Output the (X, Y) coordinate of the center of the cell containing the given text.  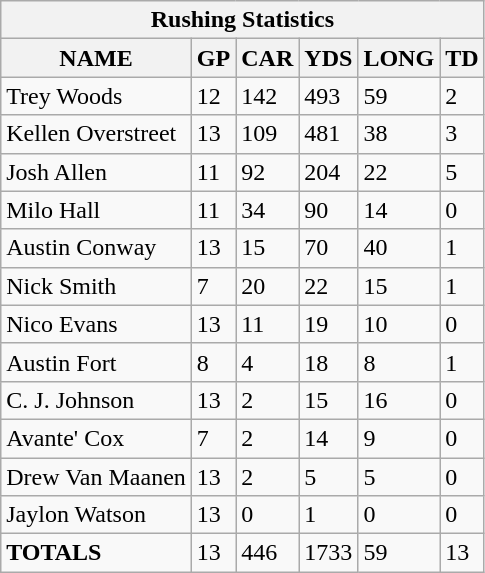
Rushing Statistics (242, 20)
481 (328, 134)
446 (268, 553)
YDS (328, 58)
C. J. Johnson (96, 400)
Trey Woods (96, 96)
GP (213, 58)
90 (328, 210)
204 (328, 172)
493 (328, 96)
LONG (399, 58)
Nick Smith (96, 286)
16 (399, 400)
70 (328, 248)
Austin Fort (96, 362)
20 (268, 286)
109 (268, 134)
12 (213, 96)
NAME (96, 58)
Josh Allen (96, 172)
Jaylon Watson (96, 515)
3 (462, 134)
Kellen Overstreet (96, 134)
142 (268, 96)
Milo Hall (96, 210)
CAR (268, 58)
4 (268, 362)
34 (268, 210)
Avante' Cox (96, 438)
Nico Evans (96, 324)
Drew Van Maanen (96, 477)
19 (328, 324)
TOTALS (96, 553)
1733 (328, 553)
18 (328, 362)
9 (399, 438)
TD (462, 58)
38 (399, 134)
92 (268, 172)
10 (399, 324)
Austin Conway (96, 248)
40 (399, 248)
